Output the (x, y) coordinate of the center of the cell containing the given text.  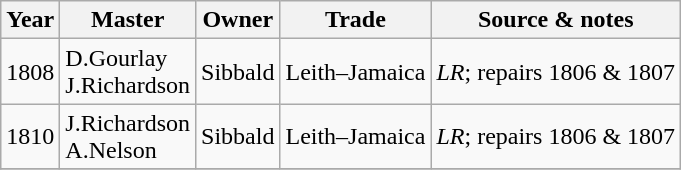
Trade (356, 20)
Owner (238, 20)
J.RichardsonA.Nelson (128, 136)
Master (128, 20)
D.GourlayJ.Richardson (128, 72)
Source & notes (556, 20)
1810 (30, 136)
1808 (30, 72)
Year (30, 20)
